Identify which cell holds the provided text, then report its [x, y] central coordinate. 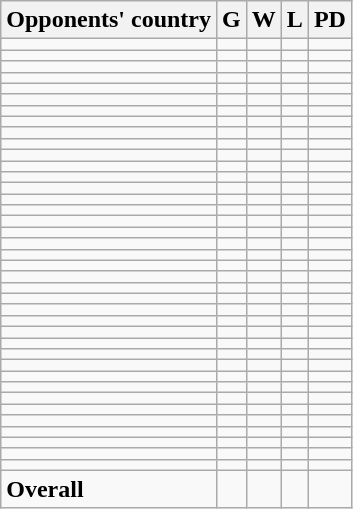
Overall [109, 489]
L [294, 20]
PD [330, 20]
W [264, 20]
G [232, 20]
Opponents' country [109, 20]
